Detect which cell encompasses the target text, then output its (X, Y) center coordinate. 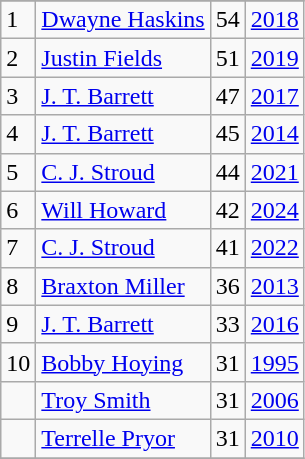
Braxton Miller (123, 286)
8 (18, 286)
2014 (274, 134)
Dwayne Haskins (123, 20)
54 (228, 20)
1 (18, 20)
7 (18, 248)
10 (18, 362)
33 (228, 324)
36 (228, 286)
3 (18, 96)
2013 (274, 286)
2022 (274, 248)
Bobby Hoying (123, 362)
2006 (274, 400)
47 (228, 96)
42 (228, 210)
Terrelle Pryor (123, 438)
2018 (274, 20)
45 (228, 134)
4 (18, 134)
1995 (274, 362)
9 (18, 324)
41 (228, 248)
2016 (274, 324)
44 (228, 172)
Troy Smith (123, 400)
51 (228, 58)
Will Howard (123, 210)
5 (18, 172)
Justin Fields (123, 58)
2021 (274, 172)
6 (18, 210)
2 (18, 58)
2024 (274, 210)
2017 (274, 96)
2010 (274, 438)
2019 (274, 58)
